Locate the cell with the specified text and output its (x, y) center coordinate. 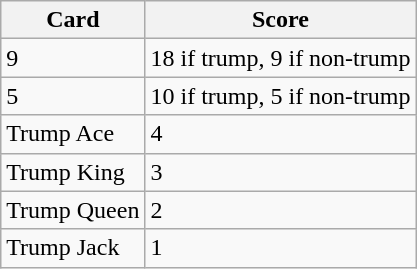
3 (280, 172)
Card (73, 20)
Trump Jack (73, 248)
10 if trump, 5 if non-trump (280, 96)
Score (280, 20)
18 if trump, 9 if non-trump (280, 58)
2 (280, 210)
5 (73, 96)
Trump Queen (73, 210)
Trump King (73, 172)
Trump Ace (73, 134)
1 (280, 248)
9 (73, 58)
4 (280, 134)
